Detect which cell encompasses the target text, then output its (x, y) center coordinate. 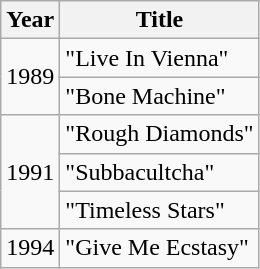
"Rough Diamonds" (160, 134)
"Give Me Ecstasy" (160, 248)
1994 (30, 248)
Year (30, 20)
"Timeless Stars" (160, 210)
"Subbacultcha" (160, 172)
1989 (30, 77)
1991 (30, 172)
"Live In Vienna" (160, 58)
Title (160, 20)
"Bone Machine" (160, 96)
